Determine the [x, y] coordinate at the center of the cell enclosing the given text.  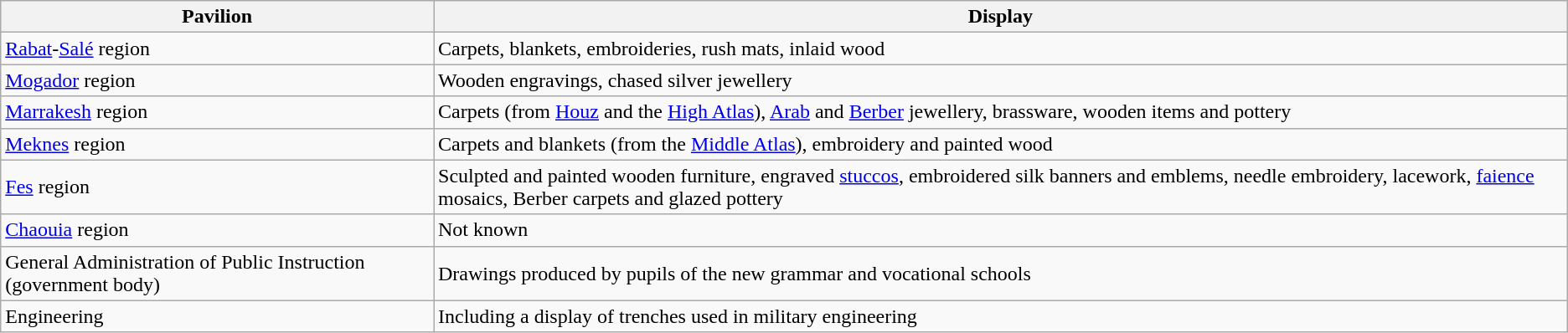
Chaouia region [218, 230]
Carpets, blankets, embroideries, rush mats, inlaid wood [1001, 49]
Wooden engravings, chased silver jewellery [1001, 80]
Pavilion [218, 17]
Fes region [218, 187]
Engineering [218, 316]
Carpets (from Houz and the High Atlas), Arab and Berber jewellery, brassware, wooden items and pottery [1001, 112]
Rabat-Salé region [218, 49]
Display [1001, 17]
Mogador region [218, 80]
Including a display of trenches used in military engineering [1001, 316]
Drawings produced by pupils of the new grammar and vocational schools [1001, 273]
Not known [1001, 230]
Marrakesh region [218, 112]
General Administration of Public Instruction (government body) [218, 273]
Meknes region [218, 144]
Carpets and blankets (from the Middle Atlas), embroidery and painted wood [1001, 144]
